Return the (X, Y) coordinate for the center point of the cell that contains the specified text.  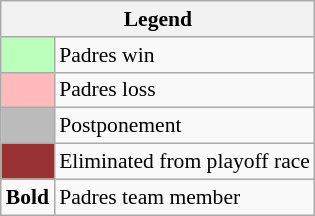
Padres loss (184, 90)
Legend (158, 19)
Eliminated from playoff race (184, 162)
Bold (28, 197)
Padres win (184, 55)
Postponement (184, 126)
Padres team member (184, 197)
